Identify which cell holds the provided text, then report its (X, Y) central coordinate. 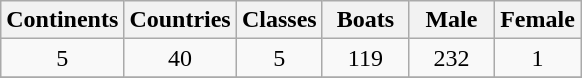
Countries (180, 20)
1 (537, 58)
119 (365, 58)
Male (451, 20)
Continents (62, 20)
Boats (365, 20)
Female (537, 20)
Classes (279, 20)
232 (451, 58)
40 (180, 58)
